Identify which cell holds the provided text, then report its (X, Y) central coordinate. 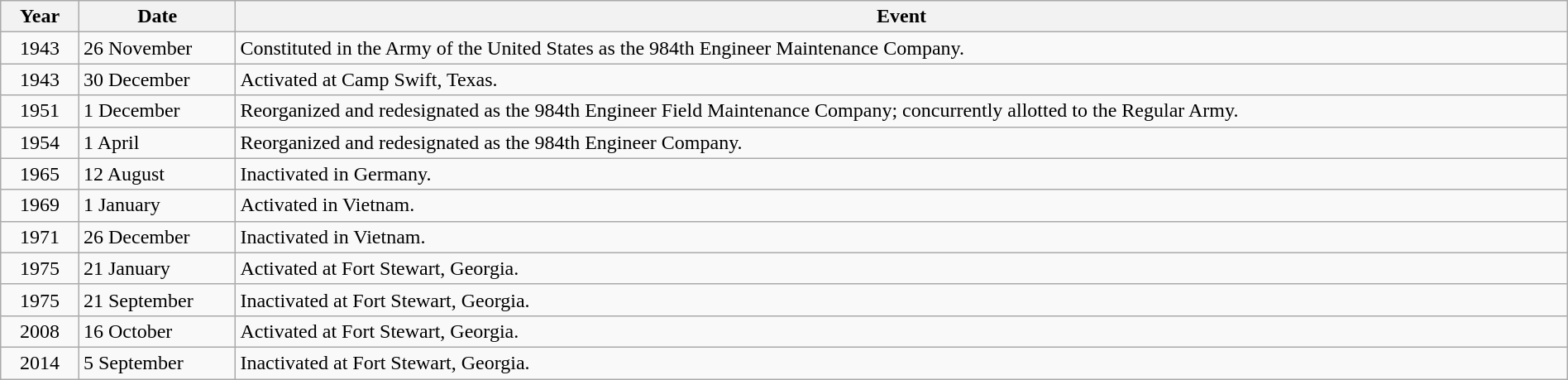
1951 (40, 111)
Date (157, 17)
Reorganized and redesignated as the 984th Engineer Field Maintenance Company; concurrently allotted to the Regular Army. (901, 111)
1971 (40, 237)
Year (40, 17)
1 April (157, 142)
21 September (157, 300)
Reorganized and redesignated as the 984th Engineer Company. (901, 142)
12 August (157, 174)
1 December (157, 111)
Activated in Vietnam. (901, 205)
26 December (157, 237)
16 October (157, 331)
1 January (157, 205)
1954 (40, 142)
5 September (157, 363)
Constituted in the Army of the United States as the 984th Engineer Maintenance Company. (901, 48)
Inactivated in Vietnam. (901, 237)
Event (901, 17)
21 January (157, 268)
26 November (157, 48)
30 December (157, 79)
Activated at Camp Swift, Texas. (901, 79)
Inactivated in Germany. (901, 174)
2008 (40, 331)
2014 (40, 363)
1965 (40, 174)
1969 (40, 205)
